Output the [X, Y] coordinate of the center of the cell containing the given text.  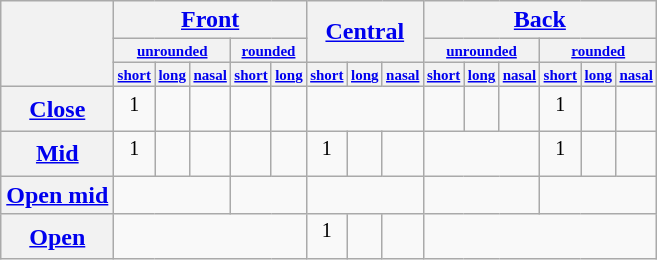
Close [58, 110]
Front [210, 20]
Open [58, 236]
Back [540, 20]
Open mid [58, 195]
Mid [58, 154]
Central [364, 32]
